Return (X, Y) of the center of cell containing provided text 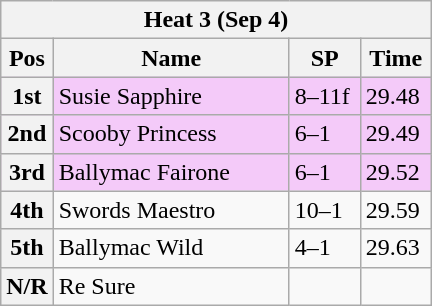
4–1 (324, 248)
Heat 3 (Sep 4) (216, 20)
29.63 (396, 248)
Time (396, 58)
4th (27, 210)
Swords Maestro (171, 210)
Ballymac Fairone (171, 172)
Pos (27, 58)
8–11f (324, 96)
2nd (27, 134)
10–1 (324, 210)
29.59 (396, 210)
Ballymac Wild (171, 248)
Name (171, 58)
29.48 (396, 96)
29.52 (396, 172)
Scooby Princess (171, 134)
5th (27, 248)
3rd (27, 172)
Susie Sapphire (171, 96)
SP (324, 58)
Re Sure (171, 286)
1st (27, 96)
N/R (27, 286)
29.49 (396, 134)
